Extract the (x, y) coordinate from the center of the cell holding the provided text.  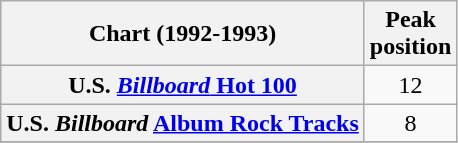
12 (410, 85)
U.S. Billboard Album Rock Tracks (183, 123)
Peakposition (410, 34)
Chart (1992-1993) (183, 34)
8 (410, 123)
U.S. Billboard Hot 100 (183, 85)
